Find where the given text appears and provide that cell's center as (x, y) coordinate. 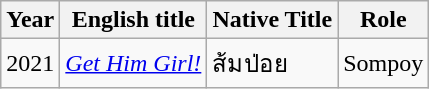
Native Title (272, 20)
English title (134, 20)
Role (384, 20)
Year (30, 20)
2021 (30, 64)
ส้มป่อย (272, 64)
Sompoy (384, 64)
Get Him Girl! (134, 64)
